Detect which cell encompasses the target text, then output its (x, y) center coordinate. 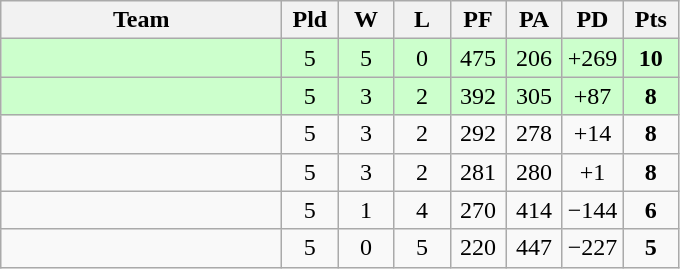
−144 (592, 210)
Pts (651, 20)
447 (534, 248)
220 (478, 248)
PF (478, 20)
392 (478, 96)
6 (651, 210)
278 (534, 134)
L (422, 20)
206 (534, 58)
+269 (592, 58)
−227 (592, 248)
+14 (592, 134)
305 (534, 96)
+1 (592, 172)
270 (478, 210)
Pld (310, 20)
Team (142, 20)
W (366, 20)
280 (534, 172)
+87 (592, 96)
PA (534, 20)
292 (478, 134)
10 (651, 58)
281 (478, 172)
4 (422, 210)
1 (366, 210)
PD (592, 20)
414 (534, 210)
475 (478, 58)
